Pinpoint the cell where the given text exists, returning its [x, y] midpoint coordinate. 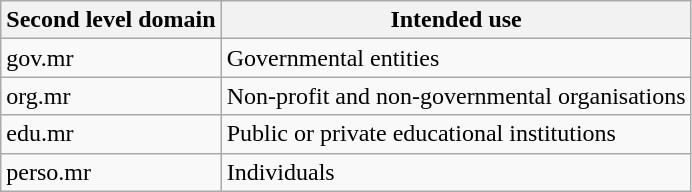
Individuals [456, 172]
org.mr [111, 96]
Public or private educational institutions [456, 134]
perso.mr [111, 172]
gov.mr [111, 58]
Intended use [456, 20]
Non-profit and non-governmental organisations [456, 96]
Governmental entities [456, 58]
Second level domain [111, 20]
edu.mr [111, 134]
